Scan for the cell matching the given text and deliver its (x, y) coordinate at center. 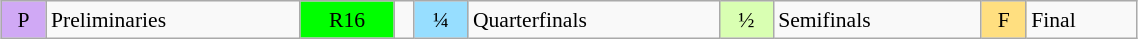
F (1004, 20)
P (24, 20)
¼ (440, 20)
Quarterfinals (594, 20)
Final (1082, 20)
R16 (347, 20)
Semifinals (877, 20)
½ (746, 20)
Preliminaries (173, 20)
